Find where the given text appears and provide that cell's center as (X, Y) coordinate. 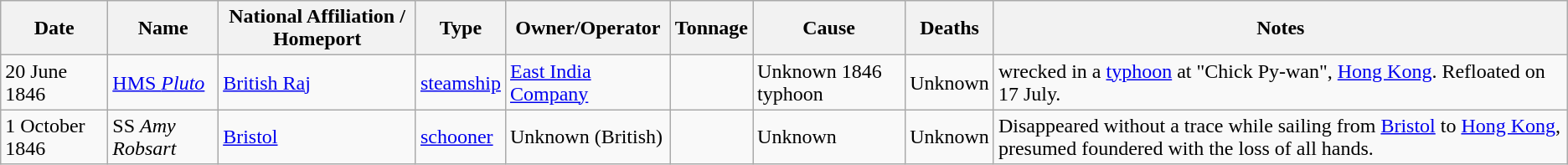
Owner/Operator (588, 28)
wrecked in a typhoon at "Chick Py-wan", Hong Kong. Refloated on 17 July. (1280, 82)
Disappeared without a trace while sailing from Bristol to Hong Kong, presumed foundered with the loss of all hands. (1280, 137)
20 June 1846 (54, 82)
steamship (461, 82)
Bristol (317, 137)
National Affiliation / Homeport (317, 28)
Unknown (British) (588, 137)
Deaths (950, 28)
East India Company (588, 82)
Unknown 1846 typhoon (829, 82)
SS Amy Robsart (163, 137)
Name (163, 28)
Cause (829, 28)
schooner (461, 137)
1 October 1846 (54, 137)
Tonnage (711, 28)
Type (461, 28)
HMS Pluto (163, 82)
Notes (1280, 28)
British Raj (317, 82)
Date (54, 28)
